From the cell containing the given text, extract its center point as [X, Y] coordinate. 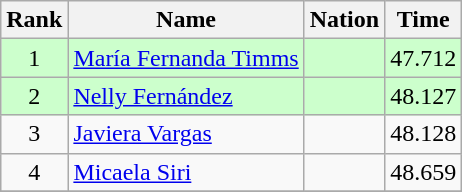
Time [424, 20]
María Fernanda Timms [186, 58]
Rank [34, 20]
Name [186, 20]
48.659 [424, 172]
48.128 [424, 134]
Nation [344, 20]
Micaela Siri [186, 172]
1 [34, 58]
Nelly Fernández [186, 96]
3 [34, 134]
48.127 [424, 96]
4 [34, 172]
47.712 [424, 58]
2 [34, 96]
Javiera Vargas [186, 134]
